Search for the cell housing the specified text and yield its (x, y) center coordinate. 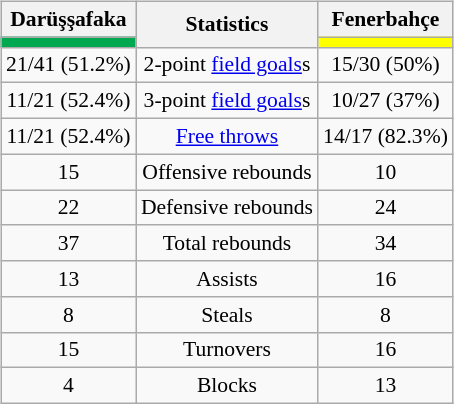
10 (386, 172)
22 (68, 208)
Defensive rebounds (227, 208)
Turnovers (227, 350)
Blocks (227, 386)
10/27 (37%) (386, 101)
34 (386, 243)
2-point field goalss (227, 65)
37 (68, 243)
Fenerbahçe (386, 19)
24 (386, 208)
15/30 (50%) (386, 65)
Assists (227, 279)
21/41 (51.2%) (68, 65)
3-point field goalss (227, 101)
14/17 (82.3%) (386, 136)
Darüşşafaka (68, 19)
Statistics (227, 24)
Free throws (227, 136)
Offensive rebounds (227, 172)
Steals (227, 314)
Total rebounds (227, 243)
4 (68, 386)
